Return [x, y] of the center of cell containing provided text 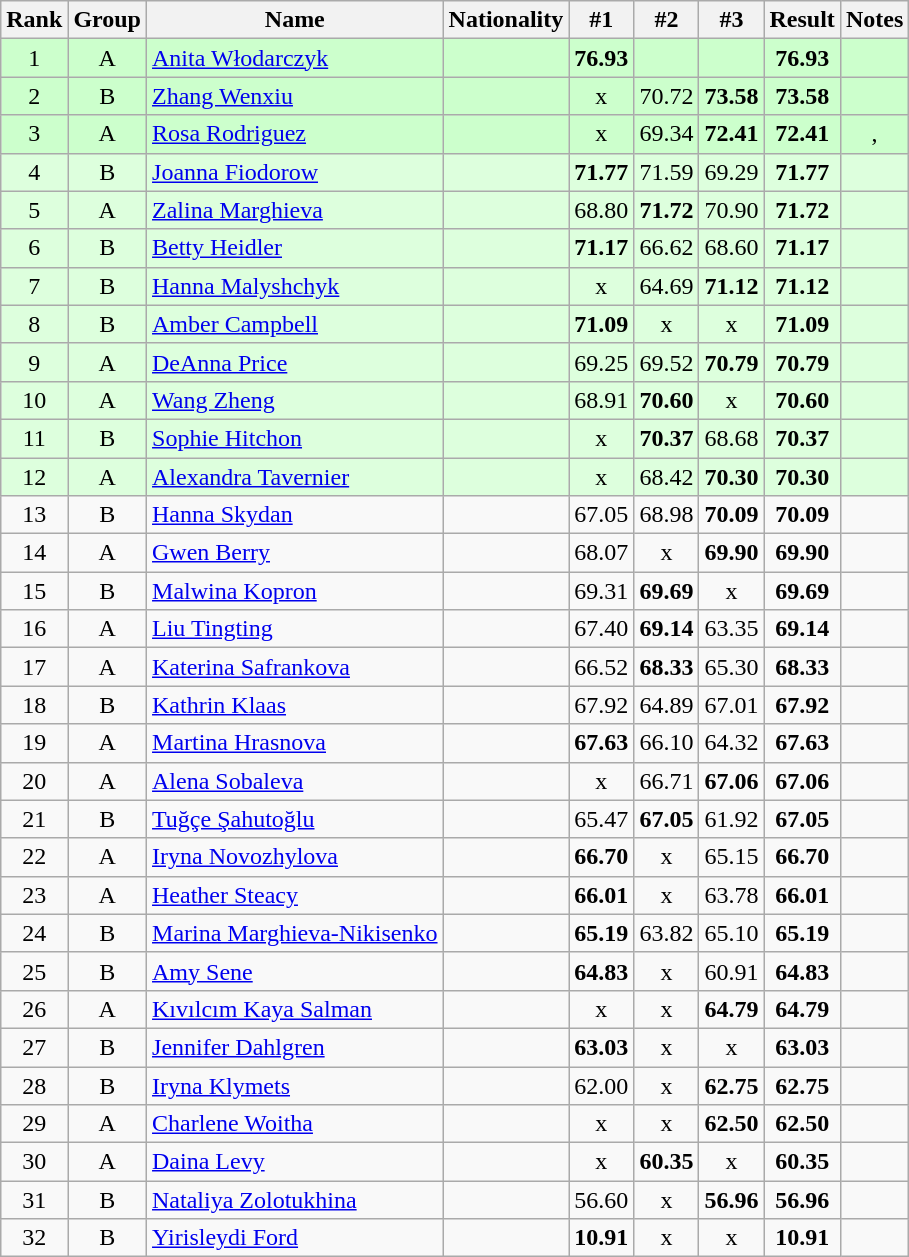
4 [34, 172]
68.91 [602, 400]
31 [34, 1200]
Heather Steacy [296, 895]
Marina Marghieva-Nikisenko [296, 933]
6 [34, 248]
Rosa Rodriguez [296, 134]
66.62 [666, 248]
66.10 [666, 743]
Nataliya Zolotukhina [296, 1200]
62.00 [602, 1085]
65.47 [602, 819]
27 [34, 1047]
Joanna Fiodorow [296, 172]
68.07 [602, 553]
11 [34, 438]
65.30 [732, 667]
25 [34, 971]
68.80 [602, 210]
67.40 [602, 629]
8 [34, 324]
Kıvılcım Kaya Salman [296, 1009]
13 [34, 515]
5 [34, 210]
68.60 [732, 248]
Iryna Klymets [296, 1085]
#1 [602, 20]
68.98 [666, 515]
24 [34, 933]
Iryna Novozhylova [296, 857]
Malwina Kopron [296, 591]
29 [34, 1124]
Group [108, 20]
Wang Zheng [296, 400]
32 [34, 1238]
Jennifer Dahlgren [296, 1047]
2 [34, 96]
69.25 [602, 362]
Amy Sene [296, 971]
65.10 [732, 933]
DeAnna Price [296, 362]
Liu Tingting [296, 629]
28 [34, 1085]
3 [34, 134]
Hanna Skydan [296, 515]
64.32 [732, 743]
Result [802, 20]
70.72 [666, 96]
21 [34, 819]
Katerina Safrankova [296, 667]
15 [34, 591]
56.60 [602, 1200]
10 [34, 400]
65.15 [732, 857]
69.52 [666, 362]
Rank [34, 20]
20 [34, 781]
Martina Hrasnova [296, 743]
63.35 [732, 629]
22 [34, 857]
1 [34, 58]
14 [34, 553]
68.68 [732, 438]
7 [34, 286]
Sophie Hitchon [296, 438]
16 [34, 629]
Name [296, 20]
19 [34, 743]
Betty Heidler [296, 248]
Alexandra Tavernier [296, 477]
Kathrin Klaas [296, 705]
69.31 [602, 591]
63.82 [666, 933]
26 [34, 1009]
Hanna Malyshchyk [296, 286]
68.42 [666, 477]
Yirisleydi Ford [296, 1238]
Notes [874, 20]
#3 [732, 20]
Nationality [506, 20]
69.34 [666, 134]
Alena Sobaleva [296, 781]
70.90 [732, 210]
Zalina Marghieva [296, 210]
67.01 [732, 705]
30 [34, 1162]
23 [34, 895]
71.59 [666, 172]
Daina Levy [296, 1162]
66.71 [666, 781]
Amber Campbell [296, 324]
Tuğçe Şahutoğlu [296, 819]
, [874, 134]
9 [34, 362]
60.91 [732, 971]
Charlene Woitha [296, 1124]
69.29 [732, 172]
64.89 [666, 705]
Zhang Wenxiu [296, 96]
Gwen Berry [296, 553]
#2 [666, 20]
63.78 [732, 895]
18 [34, 705]
17 [34, 667]
12 [34, 477]
61.92 [732, 819]
66.52 [602, 667]
64.69 [666, 286]
Anita Włodarczyk [296, 58]
